Scan for the cell matching the given text and deliver its (x, y) coordinate at center. 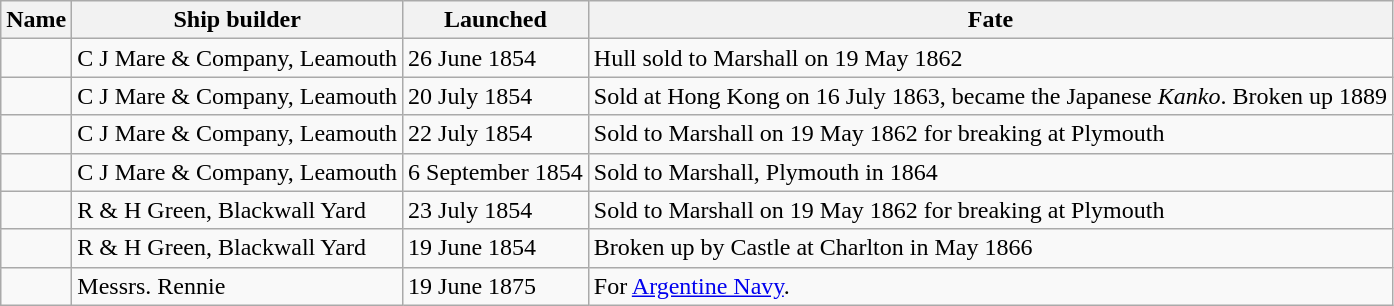
Broken up by Castle at Charlton in May 1866 (990, 248)
Sold at Hong Kong on 16 July 1863, became the Japanese Kanko. Broken up 1889 (990, 96)
Fate (990, 20)
Messrs. Rennie (238, 286)
Hull sold to Marshall on 19 May 1862 (990, 58)
22 July 1854 (496, 134)
19 June 1875 (496, 286)
Sold to Marshall, Plymouth in 1864 (990, 172)
19 June 1854 (496, 248)
6 September 1854 (496, 172)
For Argentine Navy. (990, 286)
23 July 1854 (496, 210)
Name (36, 20)
Ship builder (238, 20)
Launched (496, 20)
20 July 1854 (496, 96)
26 June 1854 (496, 58)
